Detect which cell encompasses the target text, then output its [x, y] center coordinate. 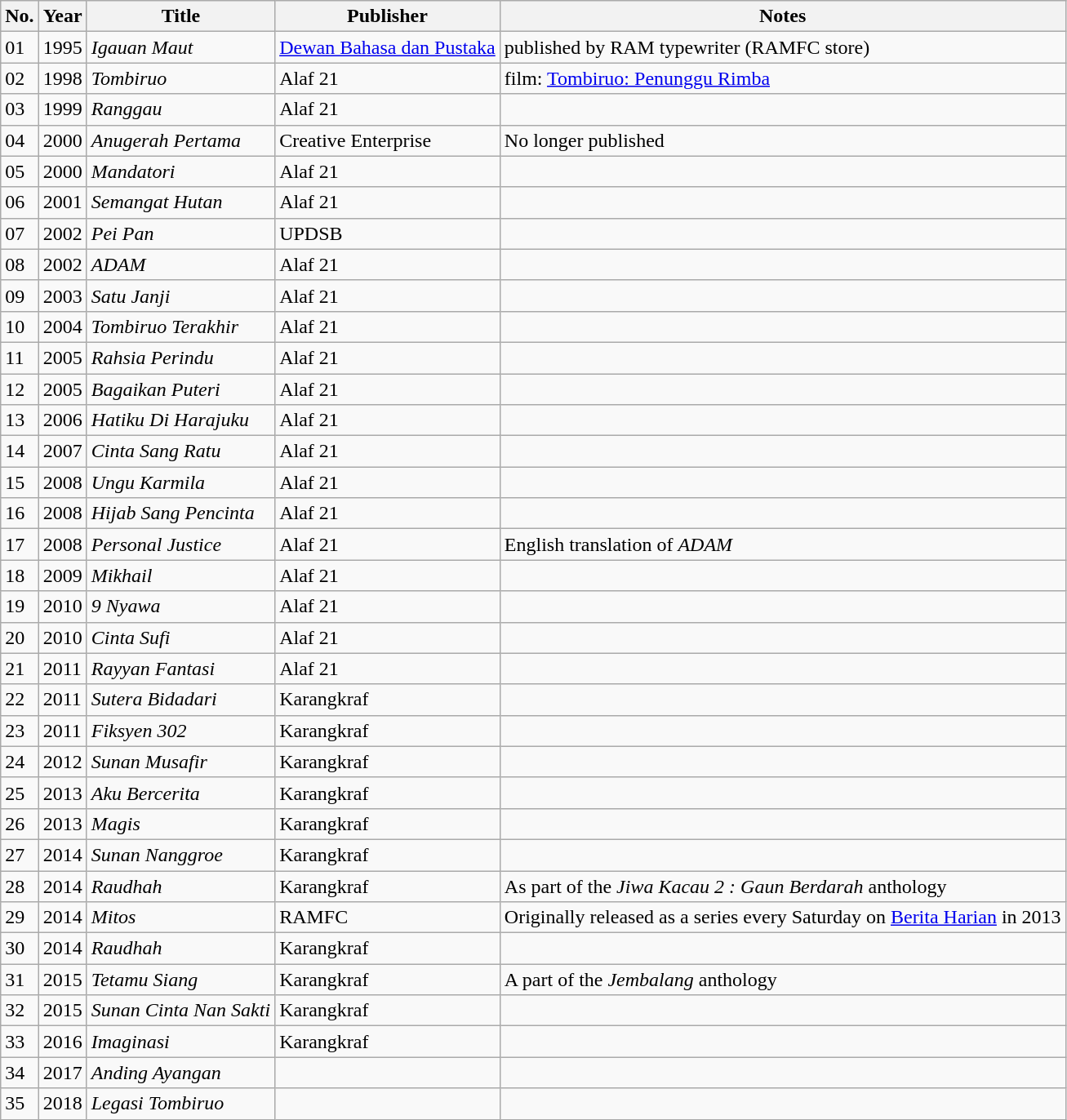
01 [20, 47]
1995 [62, 47]
2007 [62, 451]
Fiksyen 302 [180, 731]
film: Tombiruo: Penunggu Rimba [782, 78]
18 [20, 576]
2006 [62, 420]
07 [20, 233]
30 [20, 949]
Dewan Bahasa dan Pustaka [388, 47]
26 [20, 824]
2004 [62, 327]
13 [20, 420]
Legasi Tombiruo [180, 1104]
32 [20, 1011]
No longer published [782, 140]
Tombiruo [180, 78]
21 [20, 669]
Aku Bercerita [180, 793]
RAMFC [388, 918]
No. [20, 16]
Year [62, 16]
Ungu Karmila [180, 482]
UPDSB [388, 233]
Pei Pan [180, 233]
Bagaikan Puteri [180, 389]
Imaginasi [180, 1042]
25 [20, 793]
31 [20, 980]
Mitos [180, 918]
Igauan Maut [180, 47]
Notes [782, 16]
Sunan Cinta Nan Sakti [180, 1011]
2017 [62, 1073]
10 [20, 327]
2012 [62, 762]
English translation of ADAM [782, 544]
34 [20, 1073]
20 [20, 638]
Anugerah Pertama [180, 140]
Semangat Hutan [180, 202]
15 [20, 482]
Title [180, 16]
9 Nyawa [180, 607]
2018 [62, 1104]
12 [20, 389]
Rayyan Fantasi [180, 669]
Tombiruo Terakhir [180, 327]
Cinta Sang Ratu [180, 451]
Creative Enterprise [388, 140]
17 [20, 544]
1998 [62, 78]
2001 [62, 202]
Originally released as a series every Saturday on Berita Harian in 2013 [782, 918]
2016 [62, 1042]
1999 [62, 109]
Publisher [388, 16]
Personal Justice [180, 544]
Sunan Musafir [180, 762]
published by RAM typewriter (RAMFC store) [782, 47]
Ranggau [180, 109]
Mandatori [180, 171]
08 [20, 264]
24 [20, 762]
2009 [62, 576]
05 [20, 171]
23 [20, 731]
14 [20, 451]
04 [20, 140]
28 [20, 886]
11 [20, 358]
Sunan Nanggroe [180, 855]
19 [20, 607]
09 [20, 296]
06 [20, 202]
33 [20, 1042]
27 [20, 855]
ADAM [180, 264]
Hijab Sang Pencinta [180, 513]
Magis [180, 824]
Rahsia Perindu [180, 358]
16 [20, 513]
Hatiku Di Harajuku [180, 420]
Tetamu Siang [180, 980]
A part of the Jembalang anthology [782, 980]
Satu Janji [180, 296]
Cinta Sufi [180, 638]
35 [20, 1104]
22 [20, 700]
Mikhail [180, 576]
2003 [62, 296]
Anding Ayangan [180, 1073]
As part of the Jiwa Kacau 2 : Gaun Berdarah anthology [782, 886]
Sutera Bidadari [180, 700]
29 [20, 918]
03 [20, 109]
02 [20, 78]
